Determine the [x, y] coordinate at the center of the cell enclosing the given text.  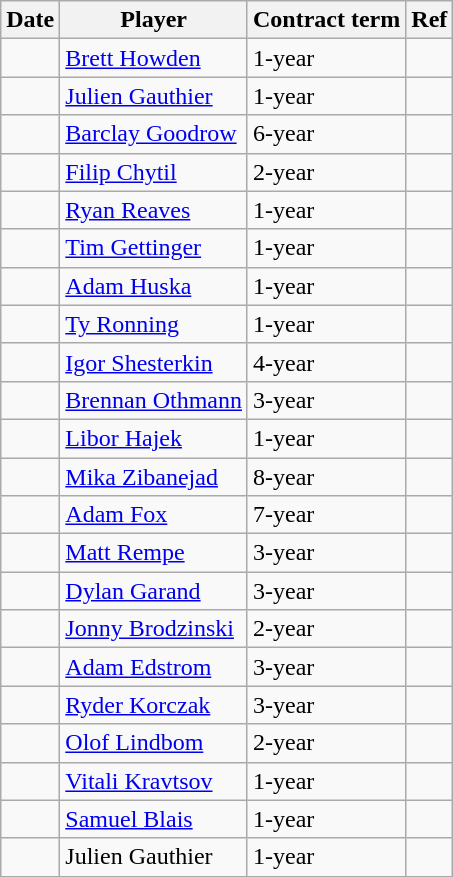
Ryder Korczak [154, 705]
Ryan Reaves [154, 210]
Filip Chytil [154, 172]
Samuel Blais [154, 819]
Libor Hajek [154, 438]
Date [30, 20]
Matt Rempe [154, 553]
Tim Gettinger [154, 248]
Barclay Goodrow [154, 134]
Jonny Brodzinski [154, 629]
Adam Fox [154, 515]
Ref [430, 20]
Olof Lindbom [154, 743]
7-year [326, 515]
Mika Zibanejad [154, 477]
Brett Howden [154, 58]
Vitali Kravtsov [154, 781]
Brennan Othmann [154, 400]
6-year [326, 134]
8-year [326, 477]
4-year [326, 362]
Igor Shesterkin [154, 362]
Ty Ronning [154, 324]
Adam Huska [154, 286]
Contract term [326, 20]
Dylan Garand [154, 591]
Player [154, 20]
Adam Edstrom [154, 667]
